For the text-containing cell, return its midpoint in (X, Y) coordinate format. 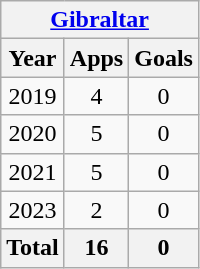
Goals (164, 58)
2020 (33, 134)
2019 (33, 96)
Gibraltar (100, 20)
Total (33, 248)
4 (96, 96)
2023 (33, 210)
Apps (96, 58)
16 (96, 248)
Year (33, 58)
2 (96, 210)
2021 (33, 172)
